Return (X, Y) of the center of cell containing provided text 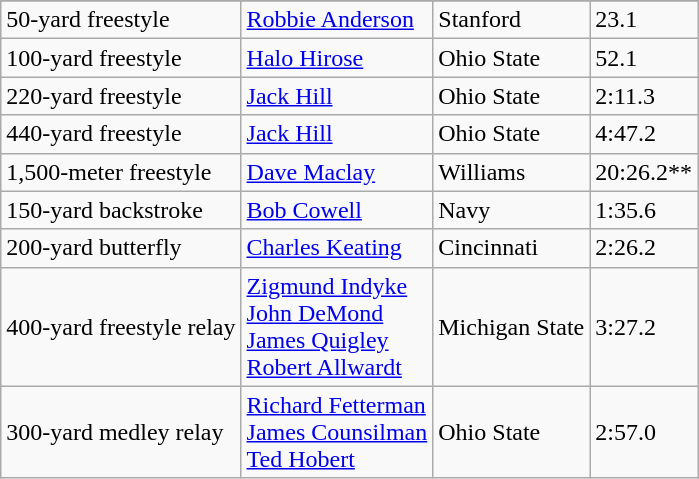
Zigmund IndykeJohn DeMondJames QuigleyRobert Allwardt (337, 326)
2:26.2 (644, 248)
Stanford (512, 20)
52.1 (644, 58)
Dave Maclay (337, 172)
1,500-meter freestyle (121, 172)
Charles Keating (337, 248)
Bob Cowell (337, 210)
50-yard freestyle (121, 20)
Navy (512, 210)
23.1 (644, 20)
Halo Hirose (337, 58)
440-yard freestyle (121, 134)
2:57.0 (644, 432)
20:26.2** (644, 172)
300-yard medley relay (121, 432)
Robbie Anderson (337, 20)
Williams (512, 172)
1:35.6 (644, 210)
3:27.2 (644, 326)
220-yard freestyle (121, 96)
150-yard backstroke (121, 210)
Richard FettermanJames CounsilmanTed Hobert (337, 432)
4:47.2 (644, 134)
Cincinnati (512, 248)
100-yard freestyle (121, 58)
Michigan State (512, 326)
200-yard butterfly (121, 248)
400-yard freestyle relay (121, 326)
2:11.3 (644, 96)
